Capture the cell that displays the provided text and extract its (x, y) central coordinate. 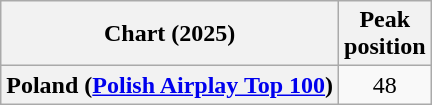
Chart (2025) (170, 34)
48 (385, 85)
Poland (Polish Airplay Top 100) (170, 85)
Peakposition (385, 34)
